Output the (X, Y) coordinate of the center of the cell containing the given text.  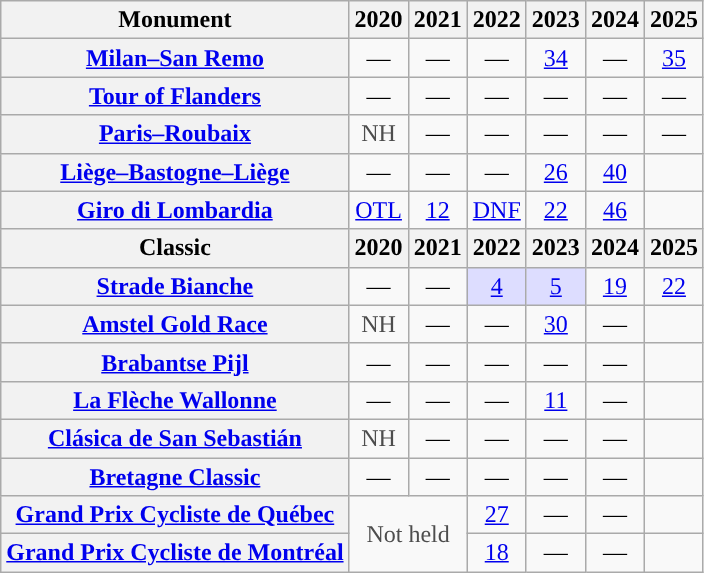
34 (556, 58)
46 (614, 210)
Giro di Lombardia (175, 210)
4 (496, 286)
18 (496, 553)
Clásica de San Sebastián (175, 438)
Milan–San Remo (175, 58)
OTL (378, 210)
Brabantse Pijl (175, 362)
La Flèche Wallonne (175, 400)
Amstel Gold Race (175, 324)
Not held (408, 534)
5 (556, 286)
Liège–Bastogne–Liège (175, 172)
Grand Prix Cycliste de Québec (175, 515)
40 (614, 172)
35 (674, 58)
30 (556, 324)
27 (496, 515)
Tour of Flanders (175, 96)
19 (614, 286)
Monument (175, 20)
Paris–Roubaix (175, 134)
11 (556, 400)
Strade Bianche (175, 286)
26 (556, 172)
DNF (496, 210)
Classic (175, 248)
Grand Prix Cycliste de Montréal (175, 553)
12 (438, 210)
Bretagne Classic (175, 477)
